For the text-containing cell, return its midpoint in [x, y] coordinate format. 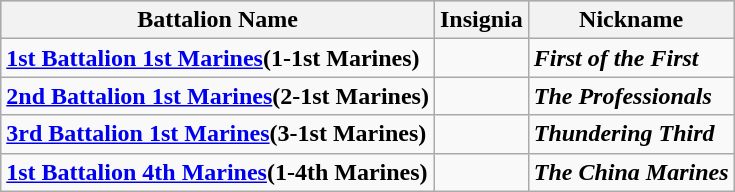
1st Battalion 4th Marines(1-4th Marines) [218, 172]
Nickname [631, 20]
2nd Battalion 1st Marines(2-1st Marines) [218, 96]
The China Marines [631, 172]
First of the First [631, 58]
Insignia [481, 20]
3rd Battalion 1st Marines(3-1st Marines) [218, 134]
1st Battalion 1st Marines(1-1st Marines) [218, 58]
Thundering Third [631, 134]
The Professionals [631, 96]
Battalion Name [218, 20]
